Search for the cell housing the specified text and yield its [X, Y] center coordinate. 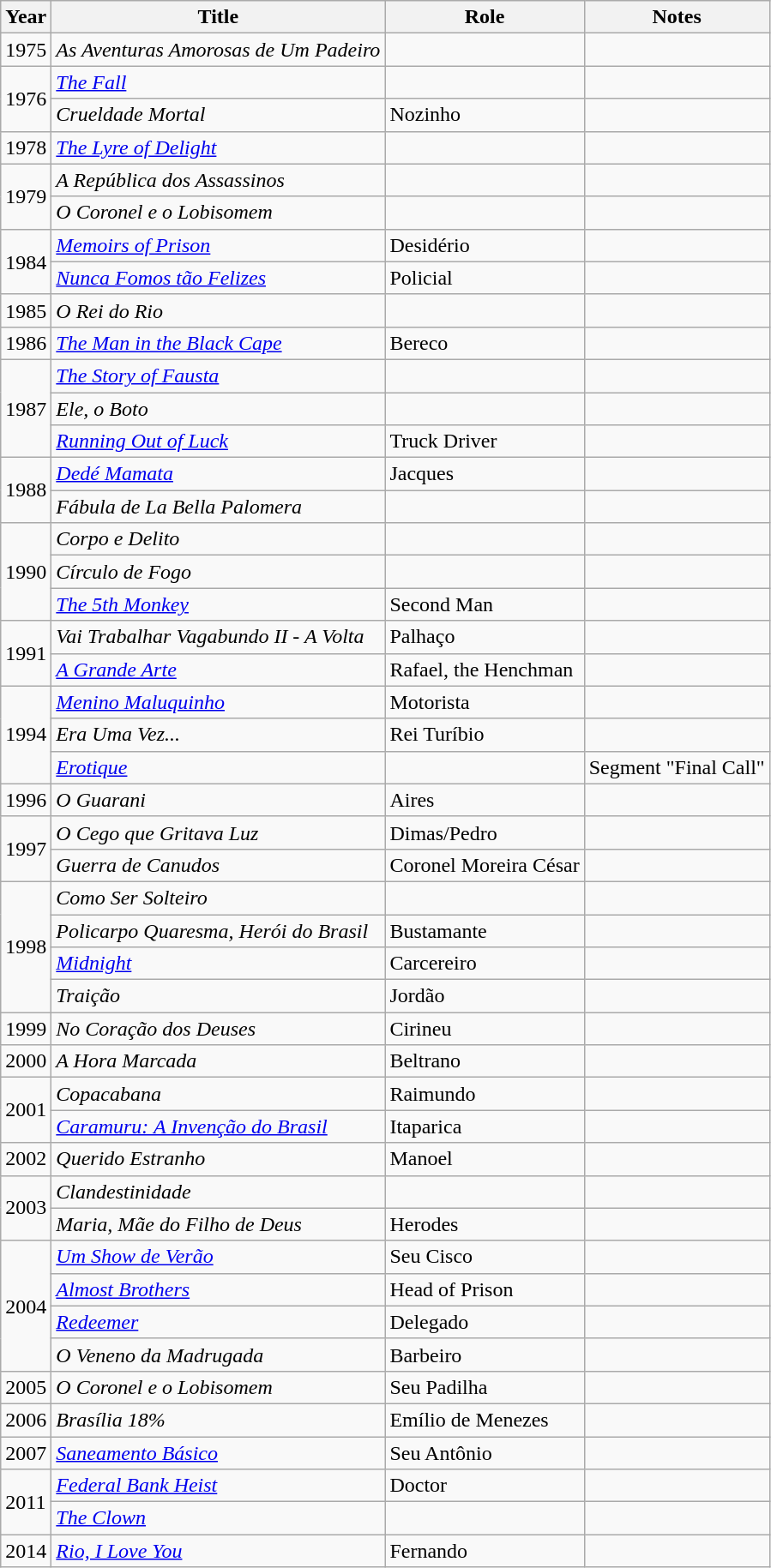
Fábula de La Bella Palomera [218, 507]
2004 [26, 1306]
Doctor [485, 1486]
A Hora Marcada [218, 1061]
Notes [677, 17]
Rei Turíbio [485, 735]
Role [485, 17]
The Clown [218, 1518]
1991 [26, 653]
Dedé Mamata [218, 474]
Fernando [485, 1551]
Jacques [485, 474]
1996 [26, 800]
Coronel Moreira César [485, 865]
Beltrano [485, 1061]
2001 [26, 1110]
Como Ser Solteiro [218, 898]
Segment "Final Call" [677, 767]
Manoel [485, 1159]
1985 [26, 310]
Era Uma Vez... [218, 735]
A República dos Assassinos [218, 180]
A Grande Arte [218, 670]
2014 [26, 1551]
Almost Brothers [218, 1289]
O Veneno da Madrugada [218, 1355]
Rafael, the Henchman [485, 670]
Emílio de Menezes [485, 1420]
As Aventuras Amorosas de Um Padeiro [218, 50]
Raimundo [485, 1094]
Traição [218, 996]
Memoirs of Prison [218, 245]
Aires [485, 800]
Copacabana [218, 1094]
1975 [26, 50]
Bereco [485, 343]
2000 [26, 1061]
Barbeiro [485, 1355]
1990 [26, 572]
Dimas/Pedro [485, 832]
Crueldade Mortal [218, 115]
O Guarani [218, 800]
Erotique [218, 767]
Seu Antônio [485, 1453]
Running Out of Luck [218, 442]
Herodes [485, 1224]
1997 [26, 849]
The Lyre of Delight [218, 147]
1987 [26, 408]
2011 [26, 1502]
Head of Prison [485, 1289]
The 5th Monkey [218, 604]
Year [26, 17]
Policial [485, 278]
1986 [26, 343]
Truck Driver [485, 442]
The Fall [218, 82]
1999 [26, 1029]
Title [218, 17]
Ele, o Boto [218, 409]
2005 [26, 1387]
The Man in the Black Cape [218, 343]
Corpo e Delito [218, 539]
Cirineu [485, 1029]
1978 [26, 147]
Saneamento Básico [218, 1453]
Itaparica [485, 1126]
The Story of Fausta [218, 375]
Vai Trabalhar Vagabundo II - A Volta [218, 637]
Círculo de Fogo [218, 572]
Caramuru: A Invenção do Brasil [218, 1126]
Guerra de Canudos [218, 865]
2006 [26, 1420]
Palhaço [485, 637]
O Cego que Gritava Luz [218, 832]
1988 [26, 490]
Second Man [485, 604]
No Coração dos Deuses [218, 1029]
2007 [26, 1453]
Um Show de Verão [218, 1257]
Desidério [485, 245]
Carcereiro [485, 964]
Policarpo Quaresma, Herói do Brasil [218, 930]
1979 [26, 196]
Nunca Fomos tão Felizes [218, 278]
Motorista [485, 702]
Federal Bank Heist [218, 1486]
2003 [26, 1208]
Redeemer [218, 1322]
Seu Cisco [485, 1257]
1998 [26, 946]
Jordão [485, 996]
Maria, Mãe do Filho de Deus [218, 1224]
1984 [26, 261]
Brasília 18% [218, 1420]
Menino Maluquinho [218, 702]
Querido Estranho [218, 1159]
Rio, I Love You [218, 1551]
Delegado [485, 1322]
Clandestinidade [218, 1192]
Nozinho [485, 115]
Seu Padilha [485, 1387]
1976 [26, 99]
1994 [26, 735]
O Rei do Rio [218, 310]
Bustamante [485, 930]
Midnight [218, 964]
2002 [26, 1159]
